Locate the cell with the specified text and output its [X, Y] center coordinate. 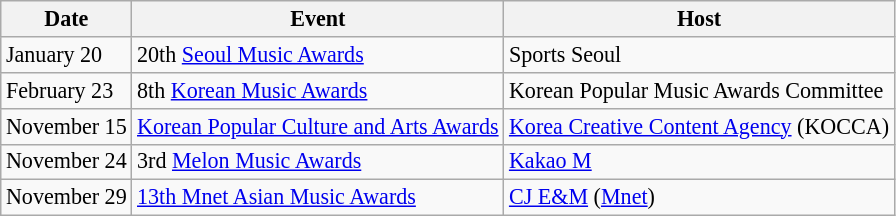
8th Korean Music Awards [318, 90]
3rd Melon Music Awards [318, 162]
November 29 [66, 198]
13th Mnet Asian Music Awards [318, 198]
Korean Popular Music Awards Committee [699, 90]
Event [318, 18]
Date [66, 18]
November 15 [66, 126]
Sports Seoul [699, 54]
Kakao M [699, 162]
February 23 [66, 90]
20th Seoul Music Awards [318, 54]
November 24 [66, 162]
Korea Creative Content Agency (KOCCA) [699, 126]
January 20 [66, 54]
Korean Popular Culture and Arts Awards [318, 126]
Host [699, 18]
CJ E&M (Mnet) [699, 198]
